Locate the cell with the specified text and output its (X, Y) center coordinate. 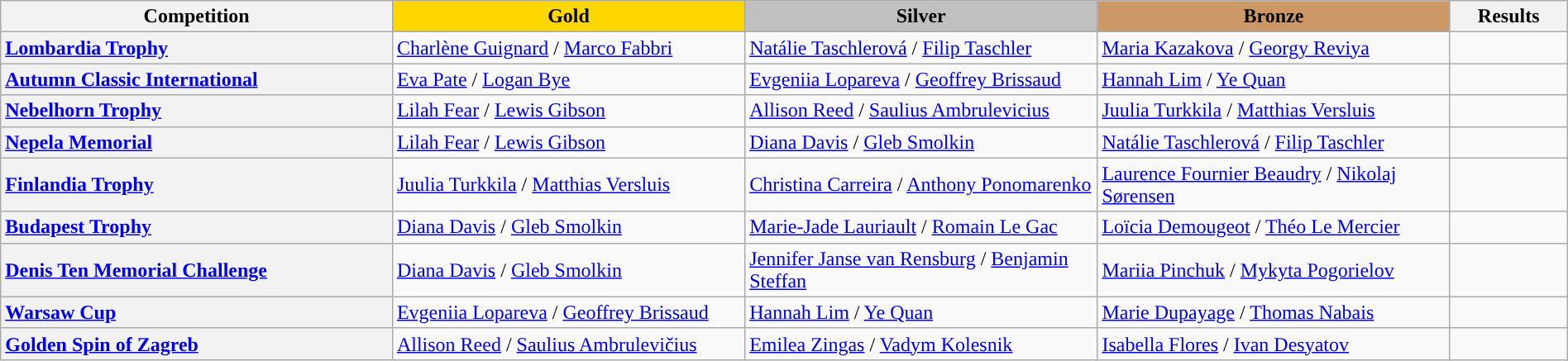
Allison Reed / Saulius Ambrulevicius (921, 111)
Emilea Zingas / Vadym Kolesnik (921, 344)
Nebelhorn Trophy (197, 111)
Isabella Flores / Ivan Desyatov (1274, 344)
Gold (568, 17)
Autumn Classic International (197, 79)
Budapest Trophy (197, 227)
Competition (197, 17)
Jennifer Janse van Rensburg / Benjamin Steffan (921, 269)
Eva Pate / Logan Bye (568, 79)
Marie Dupayage / Thomas Nabais (1274, 312)
Golden Spin of Zagreb (197, 344)
Laurence Fournier Beaudry / Nikolaj Sørensen (1274, 185)
Nepela Memorial (197, 142)
Loïcia Demougeot / Théo Le Mercier (1274, 227)
Results (1508, 17)
Marie-Jade Lauriault / Romain Le Gac (921, 227)
Mariia Pinchuk / Mykyta Pogorielov (1274, 269)
Charlène Guignard / Marco Fabbri (568, 48)
Lombardia Trophy (197, 48)
Bronze (1274, 17)
Silver (921, 17)
Allison Reed / Saulius Ambrulevičius (568, 344)
Finlandia Trophy (197, 185)
Christina Carreira / Anthony Ponomarenko (921, 185)
Denis Ten Memorial Challenge (197, 269)
Warsaw Cup (197, 312)
Maria Kazakova / Georgy Reviya (1274, 48)
